Detect which cell encompasses the target text, then output its (X, Y) center coordinate. 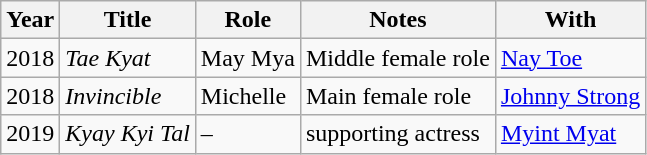
Notes (398, 20)
Nay Toe (570, 58)
Role (248, 20)
Kyay Kyi Tal (128, 134)
– (248, 134)
Middle female role (398, 58)
Invincible (128, 96)
2019 (30, 134)
Title (128, 20)
Main female role (398, 96)
Johnny Strong (570, 96)
Myint Myat (570, 134)
Year (30, 20)
May Mya (248, 58)
Michelle (248, 96)
Tae Kyat (128, 58)
With (570, 20)
supporting actress (398, 134)
